Search for the cell housing the specified text and yield its [X, Y] center coordinate. 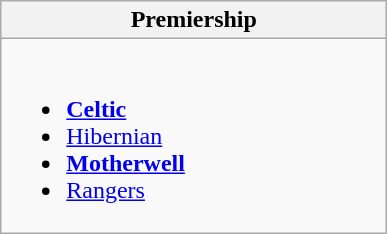
Premiership [194, 20]
CelticHibernianMotherwellRangers [194, 136]
